Output the [x, y] coordinate of the center of the cell containing the given text.  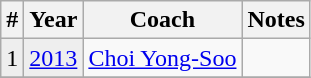
2013 [54, 58]
Choi Yong-Soo [162, 58]
Coach [162, 20]
Year [54, 20]
# [12, 20]
1 [12, 58]
Notes [276, 20]
